Return the (x, y) coordinate for the center point of the cell that contains the specified text.  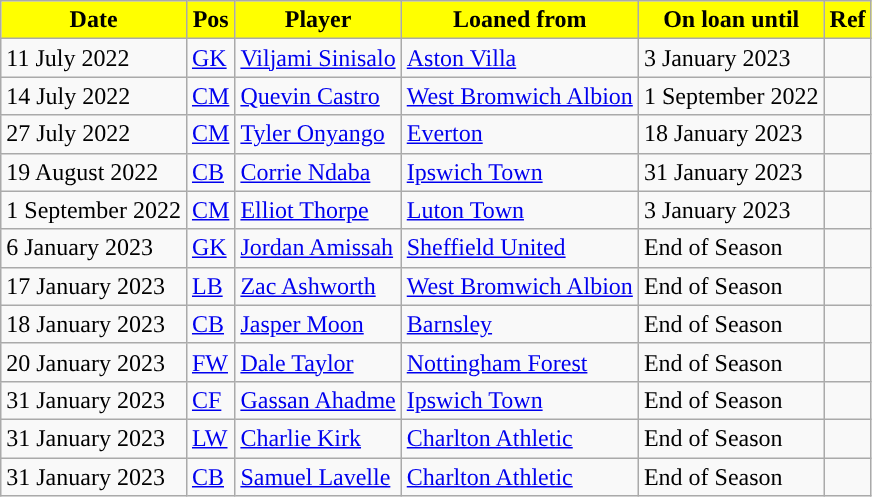
Date (94, 20)
20 January 2023 (94, 362)
Corrie Ndaba (318, 172)
LB (210, 286)
Barnsley (520, 324)
6 January 2023 (94, 248)
Pos (210, 20)
Samuel Lavelle (318, 477)
11 July 2022 (94, 58)
Player (318, 20)
Ref (848, 20)
Loaned from (520, 20)
Charlie Kirk (318, 438)
Quevin Castro (318, 96)
LW (210, 438)
Nottingham Forest (520, 362)
27 July 2022 (94, 134)
Tyler Onyango (318, 134)
Sheffield United (520, 248)
Gassan Ahadme (318, 400)
Dale Taylor (318, 362)
14 July 2022 (94, 96)
FW (210, 362)
CF (210, 400)
19 August 2022 (94, 172)
Jasper Moon (318, 324)
On loan until (731, 20)
Jordan Amissah (318, 248)
Aston Villa (520, 58)
Viljami Sinisalo (318, 58)
Elliot Thorpe (318, 210)
Luton Town (520, 210)
17 January 2023 (94, 286)
Everton (520, 134)
Zac Ashworth (318, 286)
